Scan for the cell matching the given text and deliver its [x, y] coordinate at center. 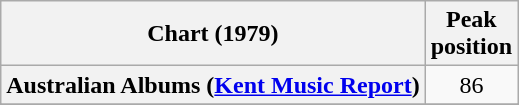
Australian Albums (Kent Music Report) [213, 85]
Peakposition [471, 34]
Chart (1979) [213, 34]
86 [471, 85]
